Capture the cell that displays the provided text and extract its (X, Y) central coordinate. 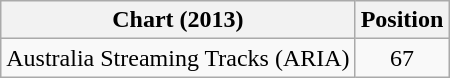
Chart (2013) (178, 20)
67 (402, 58)
Australia Streaming Tracks (ARIA) (178, 58)
Position (402, 20)
